Pinpoint the cell where the given text exists, returning its (x, y) midpoint coordinate. 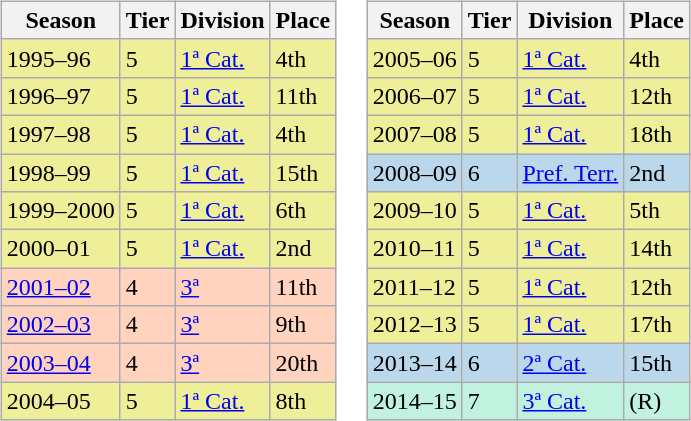
2014–15 (414, 401)
17th (657, 325)
2013–14 (414, 363)
(R) (657, 401)
6th (303, 211)
Pref. Terr. (570, 173)
1996–97 (60, 96)
1998–99 (60, 173)
2ª Cat. (570, 363)
2002–03 (60, 325)
2008–09 (414, 173)
20th (303, 363)
2009–10 (414, 211)
2006–07 (414, 96)
3ª Cat. (570, 401)
7 (490, 401)
2010–11 (414, 249)
2004–05 (60, 401)
1995–96 (60, 58)
2007–08 (414, 134)
2005–06 (414, 58)
2012–13 (414, 325)
2001–02 (60, 287)
14th (657, 249)
8th (303, 401)
9th (303, 325)
1999–2000 (60, 211)
2011–12 (414, 287)
1997–98 (60, 134)
2003–04 (60, 363)
2000–01 (60, 249)
18th (657, 134)
5th (657, 211)
